Return (X, Y) of the center of cell containing provided text 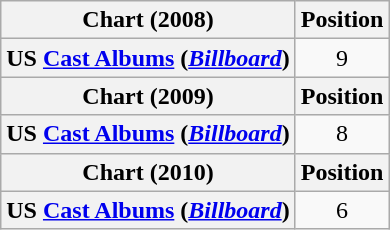
Chart (2010) (148, 172)
6 (342, 210)
8 (342, 134)
Chart (2009) (148, 96)
Chart (2008) (148, 20)
9 (342, 58)
